Search for the cell housing the specified text and yield its (x, y) center coordinate. 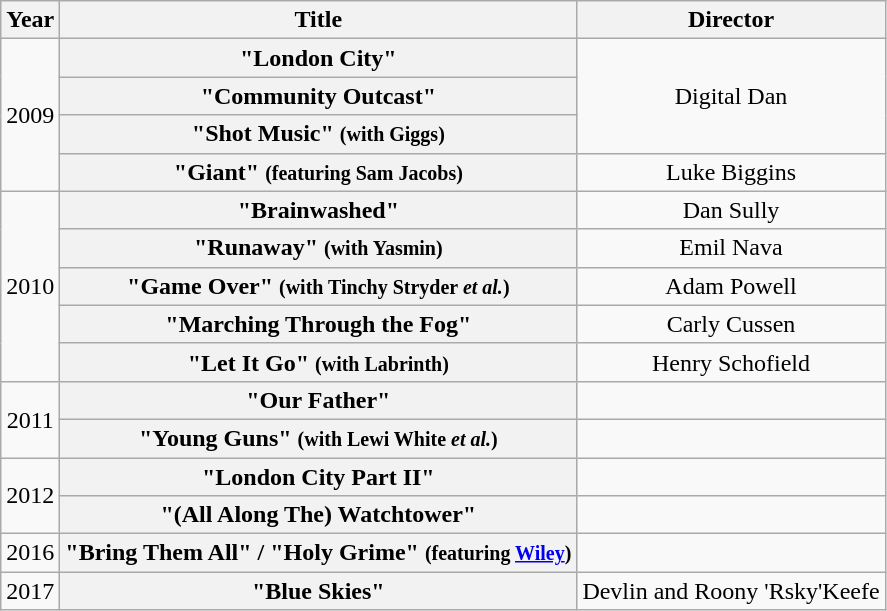
Carly Cussen (731, 324)
"Runaway" (with Yasmin) (318, 248)
Emil Nava (731, 248)
2010 (30, 286)
"Brainwashed" (318, 210)
2017 (30, 591)
Director (731, 20)
"Our Father" (318, 400)
2012 (30, 496)
Devlin and Roony 'Rsky'Keefe (731, 591)
"London City Part II" (318, 477)
"Game Over" (with Tinchy Stryder et al.) (318, 286)
Digital Dan (731, 96)
Dan Sully (731, 210)
"Marching Through the Fog" (318, 324)
"London City" (318, 58)
"Young Guns" (with Lewi White et al.) (318, 438)
"Giant" (featuring Sam Jacobs) (318, 172)
Year (30, 20)
2016 (30, 553)
2011 (30, 419)
"Bring Them All" / "Holy Grime" (featuring Wiley) (318, 553)
Luke Biggins (731, 172)
"Blue Skies" (318, 591)
"Community Outcast" (318, 96)
Henry Schofield (731, 362)
2009 (30, 115)
"(All Along The) Watchtower" (318, 515)
"Shot Music" (with Giggs) (318, 134)
Adam Powell (731, 286)
Title (318, 20)
"Let It Go" (with Labrinth) (318, 362)
